Return (X, Y) of the center of cell containing provided text 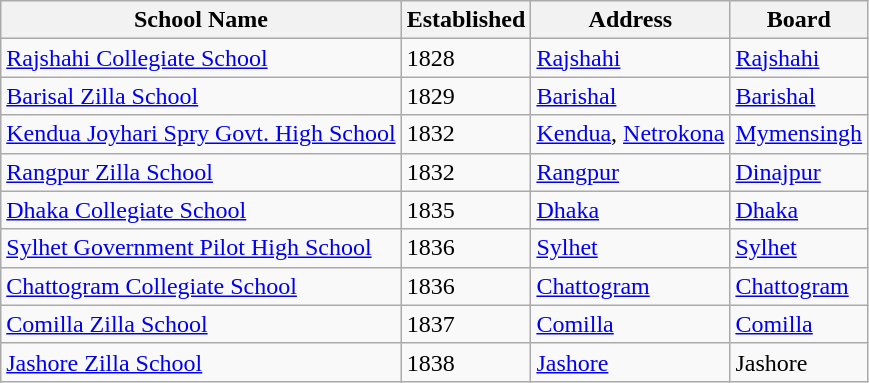
Chattogram Collegiate School (201, 286)
Sylhet Government Pilot High School (201, 248)
1838 (466, 362)
Barisal Zilla School (201, 96)
Comilla Zilla School (201, 324)
Rangpur Zilla School (201, 172)
Jashore Zilla School (201, 362)
Kendua, Netrokona (630, 134)
School Name (201, 20)
1829 (466, 96)
Dinajpur (799, 172)
Dhaka Collegiate School (201, 210)
1837 (466, 324)
Rajshahi Collegiate School (201, 58)
1835 (466, 210)
Rangpur (630, 172)
Established (466, 20)
Address (630, 20)
Board (799, 20)
1828 (466, 58)
Kendua Joyhari Spry Govt. High School (201, 134)
Mymensingh (799, 134)
